Detect which cell encompasses the target text, then output its (X, Y) center coordinate. 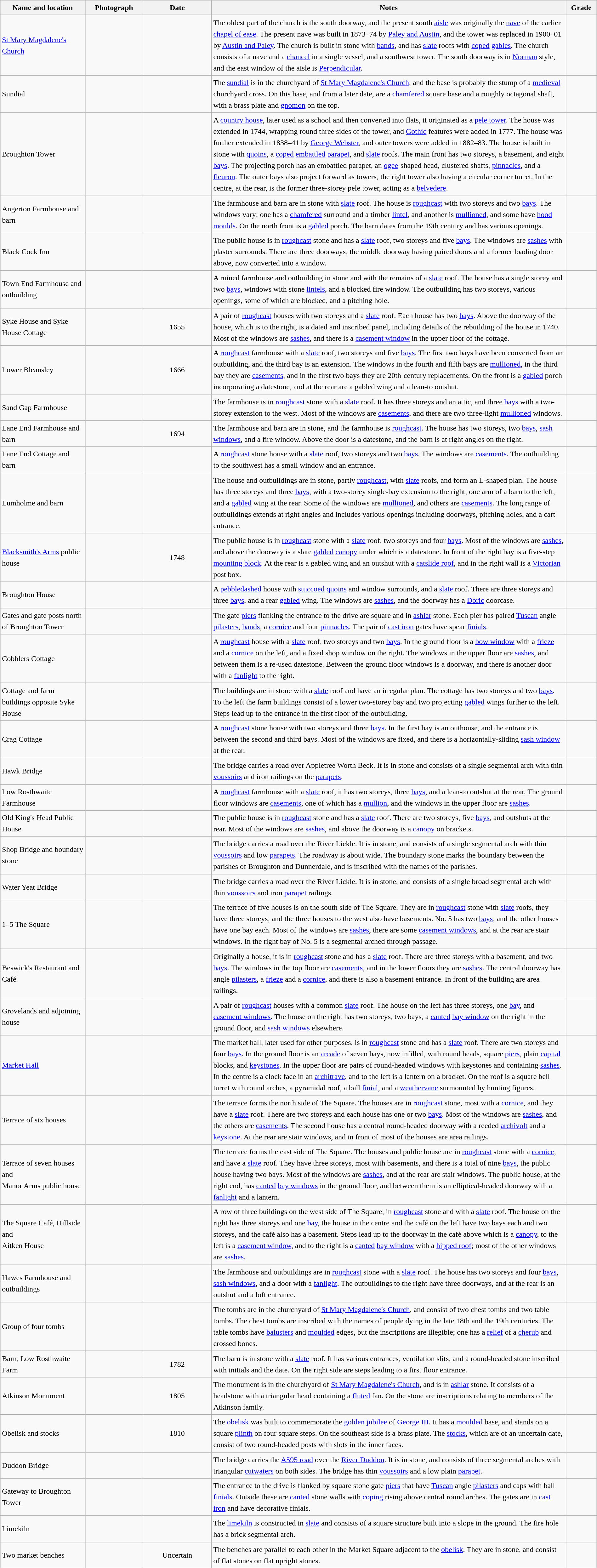
Two market benches (43, 1555)
Gates and gate posts north of Broughton Tower (43, 621)
Hawk Bridge (43, 771)
Lower Bleansley (43, 370)
Duddon Bridge (43, 1465)
Grovelands and adjoining house (43, 1017)
Barn, Low Rosthwaite Farm (43, 1364)
1810 (177, 1434)
Cottage and farm buildings opposite Syke House (43, 702)
Water Yeat Bridge (43, 887)
Cobblers Cottage (43, 659)
Sand Gap Farmhouse (43, 408)
Name and location (43, 8)
1805 (177, 1396)
1748 (177, 557)
Black Cock Inn (43, 252)
Sundial (43, 94)
1–5 The Square (43, 925)
1655 (177, 327)
Hawes Farmhouse and outbuildings (43, 1284)
Obelisk and stocks (43, 1434)
Syke House and Syke House Cottage (43, 327)
The Square Café, Hillside andAitken House (43, 1234)
Blacksmith's Arms public house (43, 557)
Lumholme and barn (43, 503)
Uncertain (177, 1555)
Terrace of seven houses andManor Arms public house (43, 1175)
Lane End Farmhouse and barn (43, 433)
St Mary Magdalene's Church (43, 45)
Lane End Cottage and barn (43, 460)
Angerton Farmhouse and barn (43, 214)
The limekiln is constructed in slate and consists of a square structure built into a slope in the ground. The fire hole has a brick segmental arch. (389, 1529)
Photograph (114, 8)
Broughton House (43, 595)
1666 (177, 370)
Old King's Head Public House (43, 823)
Crag Cottage (43, 739)
Atkinson Monument (43, 1396)
Notes (389, 8)
Date (177, 8)
Gateway to Broughton Tower (43, 1497)
1694 (177, 433)
Beswick's Restaurant and Café (43, 973)
Limekiln (43, 1529)
Broughton Tower (43, 154)
Low Rosthwaite Farmhouse (43, 797)
Group of four tombs (43, 1326)
Shop Bridge and boundary stone (43, 855)
Grade (581, 8)
1782 (177, 1364)
Town End Farmhouse and outbuilding (43, 289)
Terrace of six houses (43, 1120)
Market Hall (43, 1065)
